Identify which cell holds the provided text, then report its [x, y] central coordinate. 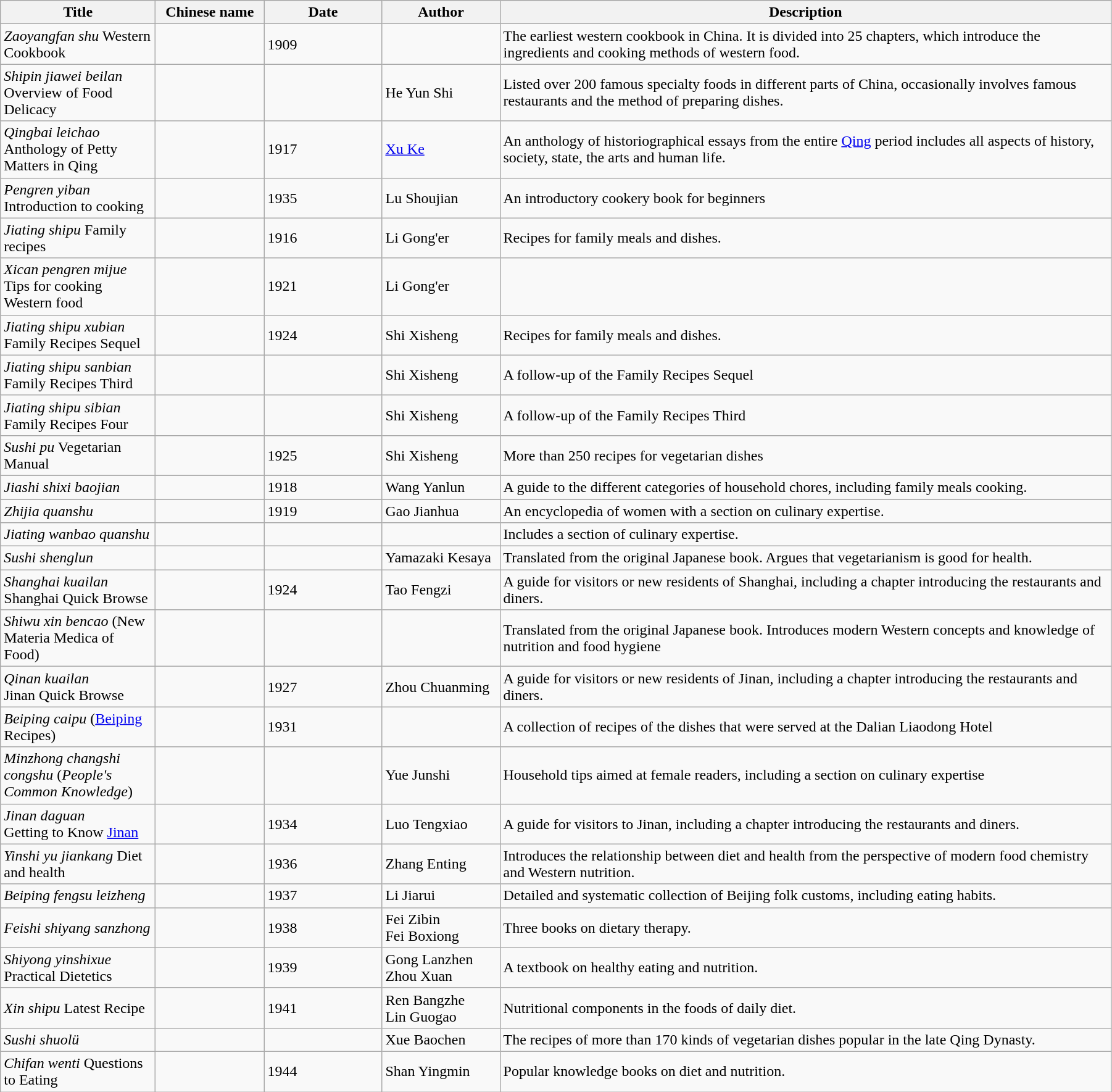
1934 [323, 823]
The earliest western cookbook in China. It is divided into 25 chapters, which introduce the ingredients and cooking methods of western food. [805, 44]
More than 250 recipes for vegetarian dishes [805, 456]
Nutritional components in the foods of daily diet. [805, 1007]
Sushi shuolü [78, 1040]
Chifan wenti Questions to Eating [78, 1072]
Introduces the relationship between diet and health from the perspective of modern food chemistry and Western nutrition. [805, 864]
Jiating shipu xubian Family Recipes Sequel [78, 335]
Qinan kuailanJinan Quick Browse [78, 686]
Jiating wanbao quanshu [78, 535]
Gong LanzhenZhou Xuan [441, 968]
Fei ZibinFei Boxiong [441, 927]
An introductory cookery book for beginners [805, 198]
Includes a section of culinary expertise. [805, 535]
A follow-up of the Family Recipes Third [805, 415]
Jiashi shixi baojian [78, 487]
Yue Junshi [441, 775]
1931 [323, 727]
Title [78, 12]
Shiwu xin bencao (New Materia Medica of Food) [78, 638]
Wang Yanlun [441, 487]
Xin shipu Latest Recipe [78, 1007]
Jiating shipu sanbian Family Recipes Third [78, 375]
1935 [323, 198]
Household tips aimed at female readers, including a section on culinary expertise [805, 775]
A textbook on healthy eating and nutrition. [805, 968]
Feishi shiyang sanzhong [78, 927]
1909 [323, 44]
Zaoyangfan shu Western Cookbook [78, 44]
A guide for visitors or new residents of Jinan, including a chapter introducing the restaurants and diners. [805, 686]
Xue Baochen [441, 1040]
1937 [323, 896]
1919 [323, 511]
Translated from the original Japanese book. Introduces modern Western concepts and knowledge of nutrition and food hygiene [805, 638]
Zhang Enting [441, 864]
Li Jiarui [441, 896]
1918 [323, 487]
Sushi shenglun [78, 558]
Yinshi yu jiankang Diet and health [78, 864]
An anthology of historiographical essays from the entire Qing period includes all aspects of history, society, state, the arts and human life. [805, 149]
1939 [323, 968]
Jinan daguanGetting to Know Jinan [78, 823]
Jiating shipu sibian Family Recipes Four [78, 415]
The recipes of more than 170 kinds of vegetarian dishes popular in the late Qing Dynasty. [805, 1040]
A follow-up of the Family Recipes Sequel [805, 375]
An encyclopedia of women with a section on culinary expertise. [805, 511]
Sushi pu Vegetarian Manual [78, 456]
Translated from the original Japanese book. Argues that vegetarianism is good for health. [805, 558]
Shan Yingmin [441, 1072]
Chinese name [210, 12]
Lu Shoujian [441, 198]
Xican pengren mijue Tips for cooking Western food [78, 286]
Zhou Chuanming [441, 686]
A guide for visitors or new residents of Shanghai, including a chapter introducing the restaurants and diners. [805, 590]
Qingbai leichaoAnthology of Petty Matters in Qing [78, 149]
A guide to the different categories of household chores, including family meals cooking. [805, 487]
Gao Jianhua [441, 511]
Luo Tengxiao [441, 823]
Jiating shipu Family recipes [78, 238]
Minzhong changshi congshu (People's Common Knowledge) [78, 775]
Zhijia quanshu [78, 511]
A collection of recipes of the dishes that were served at the Dalian Liaodong Hotel [805, 727]
Beiping caipu (Beiping Recipes) [78, 727]
1921 [323, 286]
Ren BangzheLin Guogao [441, 1007]
Listed over 200 famous specialty foods in different parts of China, occasionally involves famous restaurants and the method of preparing dishes. [805, 93]
Tao Fengzi [441, 590]
Shipin jiawei beilan Overview of Food Delicacy [78, 93]
He Yun Shi [441, 93]
Pengren yibanIntroduction to cooking [78, 198]
1925 [323, 456]
Date [323, 12]
A guide for visitors to Jinan, including a chapter introducing the restaurants and diners. [805, 823]
1941 [323, 1007]
Author [441, 12]
Popular knowledge books on diet and nutrition. [805, 1072]
Three books on dietary therapy. [805, 927]
Beiping fengsu leizheng [78, 896]
1938 [323, 927]
1944 [323, 1072]
Yamazaki Kesaya [441, 558]
Shanghai kuailanShanghai Quick Browse [78, 590]
Xu Ke [441, 149]
1927 [323, 686]
Shiyong yinshixue Practical Dietetics [78, 968]
Description [805, 12]
1936 [323, 864]
Detailed and systematic collection of Beijing folk customs, including eating habits. [805, 896]
1916 [323, 238]
1917 [323, 149]
